Capture the cell that displays the provided text and extract its [X, Y] central coordinate. 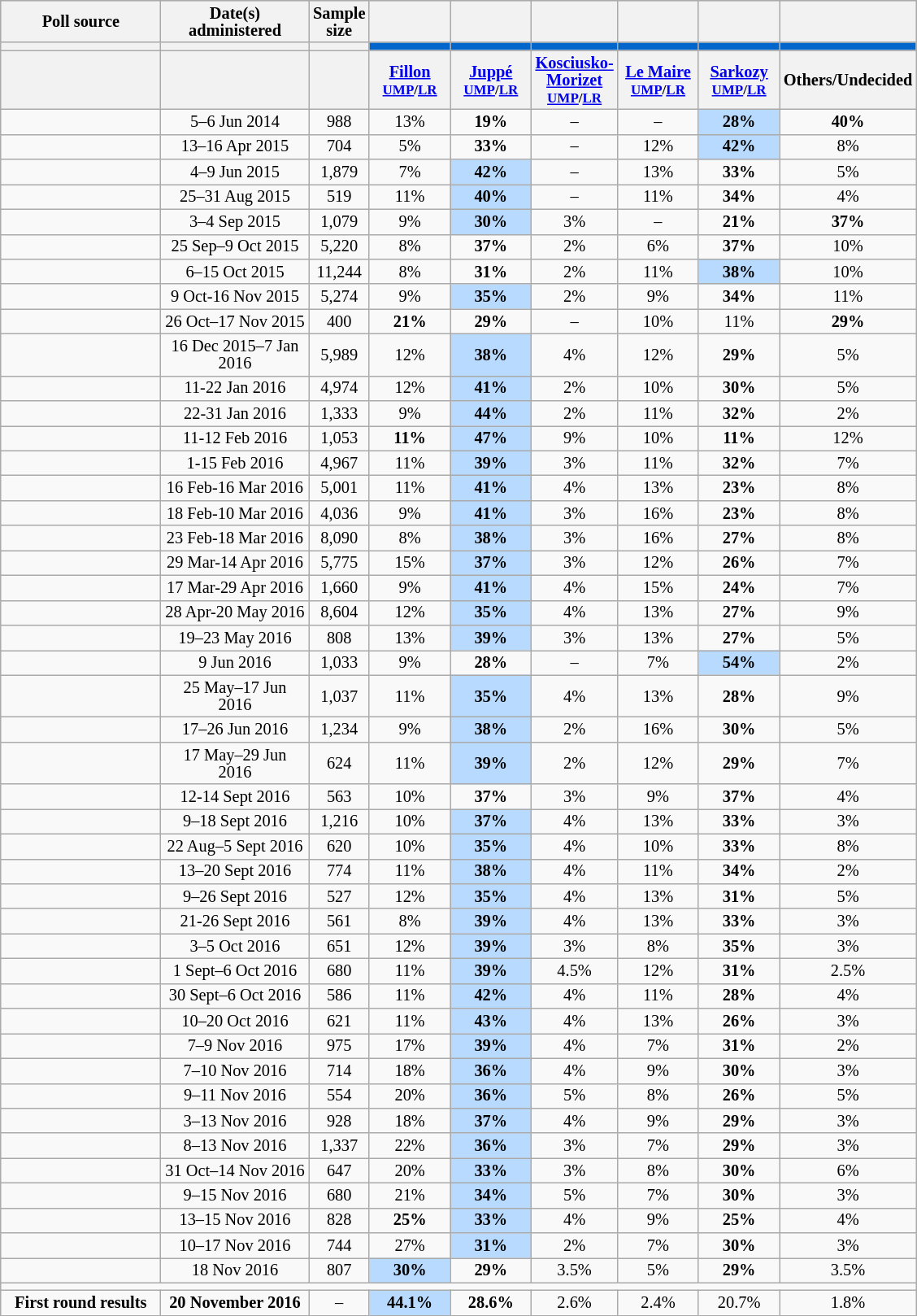
988 [339, 122]
561 [339, 921]
5,001 [339, 488]
5,220 [339, 247]
29 Mar-14 Apr 2016 [235, 563]
28.6% [491, 1303]
704 [339, 146]
9–26 Sept 2016 [235, 896]
620 [339, 846]
17–26 Jun 2016 [235, 729]
4,036 [339, 512]
16 Dec 2015–7 Jan 2016 [235, 355]
13–20 Sept 2016 [235, 872]
25–31 Aug 2015 [235, 197]
9 Jun 2016 [235, 662]
714 [339, 1070]
Poll source [81, 21]
1,234 [339, 729]
44% [491, 413]
1,879 [339, 172]
808 [339, 638]
9 Oct-16 Nov 2015 [235, 296]
20.7% [739, 1303]
10–17 Nov 2016 [235, 1246]
Date(s)administered [235, 21]
54% [739, 662]
1,337 [339, 1145]
30 Sept–6 Oct 2016 [235, 996]
9–18 Sept 2016 [235, 821]
17 Mar-29 Apr 2016 [235, 587]
23 Feb-18 Mar 2016 [235, 538]
16 Feb-16 Mar 2016 [235, 488]
19% [491, 122]
4.5% [575, 971]
10–20 Oct 2016 [235, 1022]
5,775 [339, 563]
3–4 Sep 2015 [235, 221]
1,333 [339, 413]
9–11 Nov 2016 [235, 1096]
8,604 [339, 613]
21-26 Sept 2016 [235, 921]
928 [339, 1121]
1,079 [339, 221]
47% [491, 438]
20 November 2016 [235, 1303]
554 [339, 1096]
647 [339, 1171]
6–15 Oct 2015 [235, 272]
43% [491, 1022]
25 Sep–9 Oct 2015 [235, 247]
5,989 [339, 355]
1.8% [848, 1303]
586 [339, 996]
1-15 Feb 2016 [235, 464]
12-14 Sept 2016 [235, 797]
7–10 Nov 2016 [235, 1070]
563 [339, 797]
11,244 [339, 272]
807 [339, 1270]
FillonUMP/LR [410, 80]
First round results [81, 1303]
1,660 [339, 587]
774 [339, 872]
5,274 [339, 296]
25 May–17 Jun 2016 [235, 696]
JuppéUMP/LR [491, 80]
1,037 [339, 696]
2.5% [848, 971]
519 [339, 197]
2.4% [658, 1303]
Others/Undecided [848, 80]
13–16 Apr 2015 [235, 146]
24% [739, 587]
4,967 [339, 464]
7–9 Nov 2016 [235, 1046]
22 Aug–5 Sept 2016 [235, 846]
828 [339, 1220]
11-12 Feb 2016 [235, 438]
2.6% [575, 1303]
1,053 [339, 438]
22% [410, 1145]
3–13 Nov 2016 [235, 1121]
1 Sept–6 Oct 2016 [235, 971]
44.1% [410, 1303]
4,974 [339, 389]
1,033 [339, 662]
975 [339, 1046]
1,216 [339, 821]
Le MaireUMP/LR [658, 80]
Kosciusko-MorizetUMP/LR [575, 80]
11-22 Jan 2016 [235, 389]
3–5 Oct 2016 [235, 947]
8–13 Nov 2016 [235, 1145]
19–23 May 2016 [235, 638]
SarkozyUMP/LR [739, 80]
28 Apr-20 May 2016 [235, 613]
8,090 [339, 538]
400 [339, 322]
31 Oct–14 Nov 2016 [235, 1171]
18 Nov 2016 [235, 1270]
624 [339, 763]
621 [339, 1022]
9–15 Nov 2016 [235, 1196]
18 Feb-10 Mar 2016 [235, 512]
17% [410, 1046]
17 May–29 Jun 2016 [235, 763]
13–15 Nov 2016 [235, 1220]
Sample size [339, 21]
4–9 Jun 2015 [235, 172]
744 [339, 1246]
527 [339, 896]
5–6 Jun 2014 [235, 122]
26 Oct–17 Nov 2015 [235, 322]
651 [339, 947]
22-31 Jan 2016 [235, 413]
